Provide the [X, Y] coordinate of the cell's center where the given text is located.  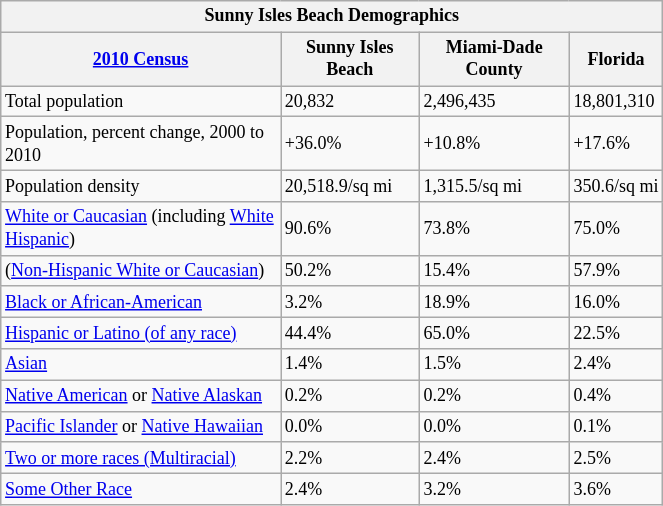
White or Caucasian (including White Hispanic) [141, 229]
15.4% [494, 270]
Miami-Dade County [494, 59]
Asian [141, 364]
350.6/sq mi [616, 186]
18,801,310 [616, 102]
(Non-Hispanic White or Caucasian) [141, 270]
16.0% [616, 302]
0.1% [616, 426]
1.4% [350, 364]
1,315.5/sq mi [494, 186]
2.5% [616, 458]
Florida [616, 59]
75.0% [616, 229]
2.2% [350, 458]
18.9% [494, 302]
3.6% [616, 488]
+36.0% [350, 144]
22.5% [616, 334]
Population density [141, 186]
50.2% [350, 270]
Native American or Native Alaskan [141, 396]
Pacific Islander or Native Hawaiian [141, 426]
Black or African-American [141, 302]
44.4% [350, 334]
65.0% [494, 334]
Sunny Isles Beach [350, 59]
2010 Census [141, 59]
2,496,435 [494, 102]
Some Other Race [141, 488]
Population, percent change, 2000 to 2010 [141, 144]
Two or more races (Multiracial) [141, 458]
Sunny Isles Beach Demographics [332, 16]
1.5% [494, 364]
20,518.9/sq mi [350, 186]
+17.6% [616, 144]
90.6% [350, 229]
Hispanic or Latino (of any race) [141, 334]
73.8% [494, 229]
20,832 [350, 102]
Total population [141, 102]
+10.8% [494, 144]
0.4% [616, 396]
57.9% [616, 270]
